Find where the given text appears and provide that cell's center as (X, Y) coordinate. 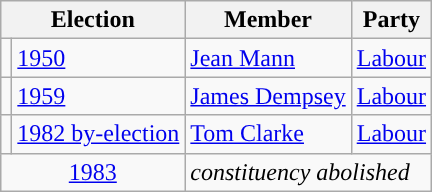
Election (93, 20)
1950 (98, 58)
1959 (98, 96)
James Dempsey (268, 96)
1982 by-election (98, 134)
Party (391, 20)
constituency abolished (308, 172)
Jean Mann (268, 58)
Tom Clarke (268, 134)
1983 (93, 172)
Member (268, 20)
